Return (x, y) of the center of cell containing provided text 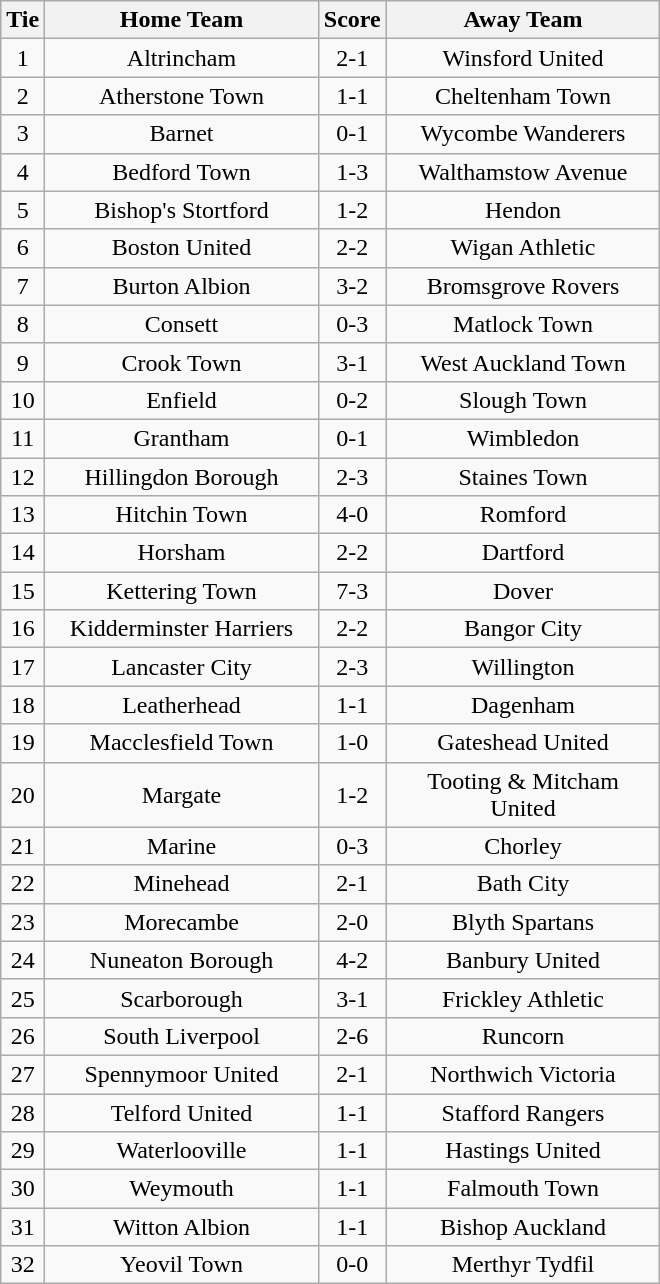
Barnet (182, 134)
14 (23, 553)
2 (23, 96)
Northwich Victoria (523, 1074)
Frickley Athletic (523, 998)
Consett (182, 324)
Dagenham (523, 705)
Altrincham (182, 58)
0-0 (352, 1265)
Crook Town (182, 362)
Atherstone Town (182, 96)
Nuneaton Borough (182, 960)
Scarborough (182, 998)
7 (23, 286)
0-2 (352, 400)
Bishop Auckland (523, 1227)
Winsford United (523, 58)
7-3 (352, 591)
4-2 (352, 960)
Telford United (182, 1113)
Kettering Town (182, 591)
Leatherhead (182, 705)
Margate (182, 794)
22 (23, 884)
18 (23, 705)
Spennymoor United (182, 1074)
9 (23, 362)
Gateshead United (523, 743)
Marine (182, 846)
Witton Albion (182, 1227)
30 (23, 1189)
Bedford Town (182, 172)
Away Team (523, 20)
Wigan Athletic (523, 248)
Runcorn (523, 1036)
10 (23, 400)
1-0 (352, 743)
Bangor City (523, 629)
Hastings United (523, 1151)
29 (23, 1151)
Chorley (523, 846)
Macclesfield Town (182, 743)
12 (23, 477)
3-2 (352, 286)
Yeovil Town (182, 1265)
5 (23, 210)
31 (23, 1227)
1 (23, 58)
4 (23, 172)
17 (23, 667)
3 (23, 134)
South Liverpool (182, 1036)
4-0 (352, 515)
Walthamstow Avenue (523, 172)
Kidderminster Harriers (182, 629)
32 (23, 1265)
2-0 (352, 922)
Grantham (182, 438)
26 (23, 1036)
Morecambe (182, 922)
Boston United (182, 248)
Wycombe Wanderers (523, 134)
21 (23, 846)
Banbury United (523, 960)
Dartford (523, 553)
Matlock Town (523, 324)
28 (23, 1113)
Cheltenham Town (523, 96)
Merthyr Tydfil (523, 1265)
25 (23, 998)
Hillingdon Borough (182, 477)
Score (352, 20)
27 (23, 1074)
Hitchin Town (182, 515)
Enfield (182, 400)
Home Team (182, 20)
Stafford Rangers (523, 1113)
15 (23, 591)
20 (23, 794)
Blyth Spartans (523, 922)
11 (23, 438)
Lancaster City (182, 667)
Bishop's Stortford (182, 210)
Tooting & Mitcham United (523, 794)
Minehead (182, 884)
Bromsgrove Rovers (523, 286)
8 (23, 324)
Burton Albion (182, 286)
Wimbledon (523, 438)
Falmouth Town (523, 1189)
13 (23, 515)
Tie (23, 20)
West Auckland Town (523, 362)
1-3 (352, 172)
Dover (523, 591)
Hendon (523, 210)
6 (23, 248)
19 (23, 743)
23 (23, 922)
Horsham (182, 553)
16 (23, 629)
2-6 (352, 1036)
Slough Town (523, 400)
Willington (523, 667)
Romford (523, 515)
Waterlooville (182, 1151)
Staines Town (523, 477)
24 (23, 960)
Bath City (523, 884)
Weymouth (182, 1189)
